Pinpoint the cell where the given text exists, returning its [x, y] midpoint coordinate. 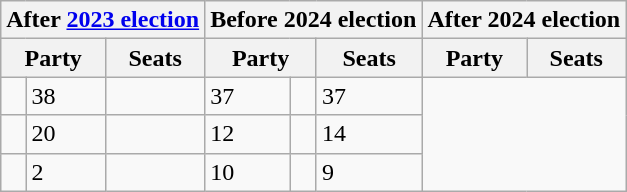
After 2024 election [524, 20]
Before 2024 election [314, 20]
2 [66, 172]
38 [66, 96]
10 [248, 172]
14 [368, 134]
9 [368, 172]
20 [66, 134]
12 [248, 134]
After 2023 election [103, 20]
